Pinpoint the cell where the given text exists, returning its [X, Y] midpoint coordinate. 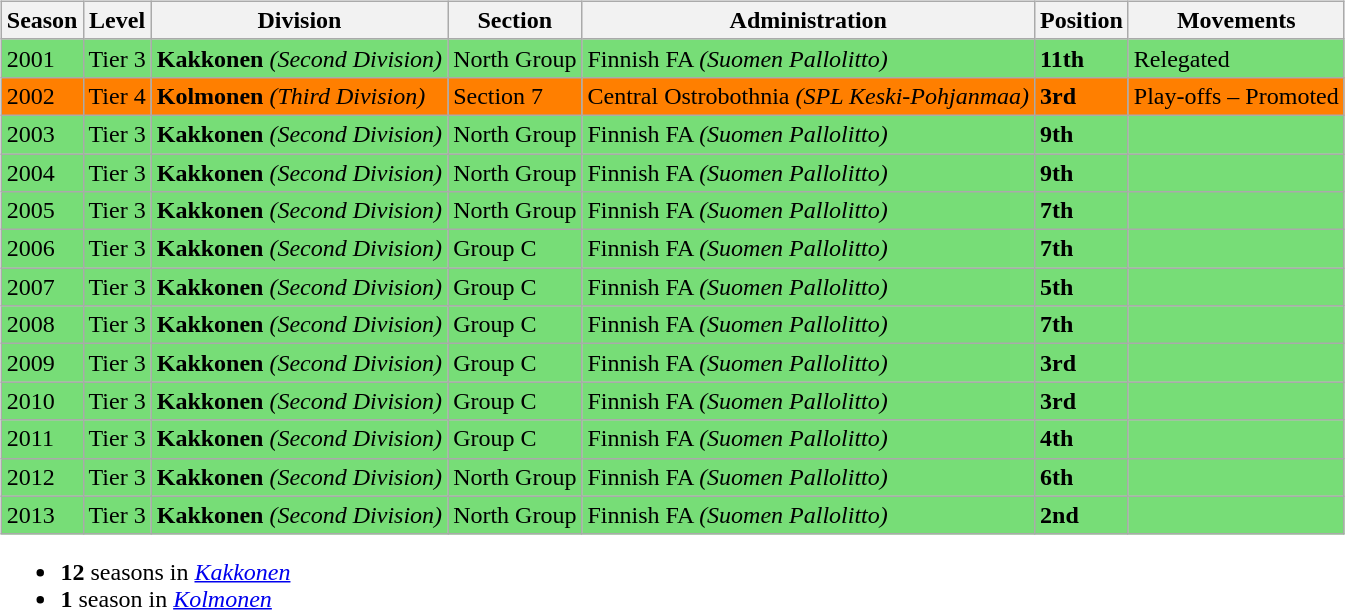
2nd [1082, 515]
Play-offs – Promoted [1236, 96]
2009 [42, 363]
2007 [42, 287]
2006 [42, 249]
2013 [42, 515]
Level [117, 20]
11th [1082, 58]
Position [1082, 20]
Central Ostrobothnia (SPL Keski-Pohjanmaa) [808, 96]
2005 [42, 211]
Season [42, 20]
4th [1082, 439]
Section 7 [515, 96]
Kolmonen (Third Division) [299, 96]
2002 [42, 96]
Tier 4 [117, 96]
2011 [42, 439]
Section [515, 20]
2004 [42, 173]
Division [299, 20]
2012 [42, 477]
5th [1082, 287]
6th [1082, 477]
Administration [808, 20]
2001 [42, 58]
2003 [42, 134]
Relegated [1236, 58]
Movements [1236, 20]
2010 [42, 401]
2008 [42, 325]
